Determine the (X, Y) coordinate at the center of the cell enclosing the given text.  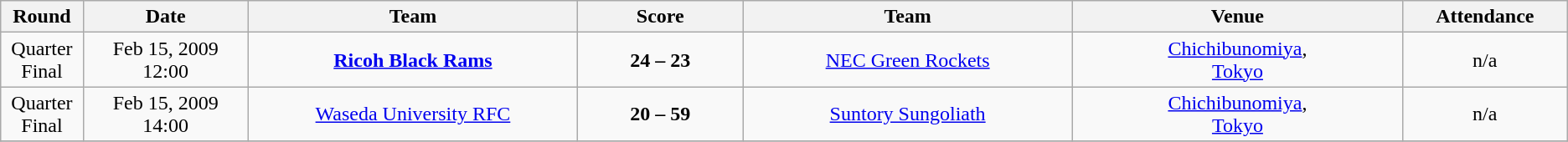
NEC Green Rockets (908, 60)
20 – 59 (660, 114)
Feb 15, 2009 12:00 (166, 60)
Feb 15, 2009 14:00 (166, 114)
Venue (1238, 17)
Date (166, 17)
24 – 23 (660, 60)
Waseda University RFC (413, 114)
Ricoh Black Rams (413, 60)
Score (660, 17)
Round (42, 17)
Suntory Sungoliath (908, 114)
Attendance (1484, 17)
